For the text-containing cell, return its midpoint in [x, y] coordinate format. 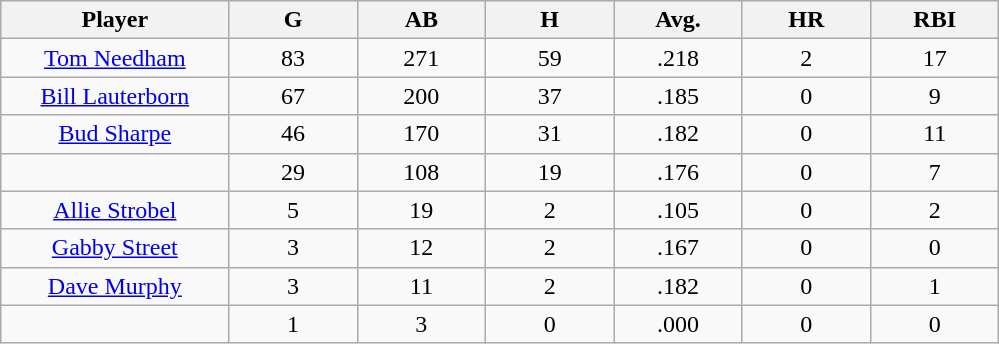
271 [421, 58]
67 [293, 96]
200 [421, 96]
Avg. [678, 20]
7 [934, 172]
17 [934, 58]
Player [115, 20]
AB [421, 20]
37 [550, 96]
G [293, 20]
.218 [678, 58]
Dave Murphy [115, 286]
Bud Sharpe [115, 134]
108 [421, 172]
Allie Strobel [115, 210]
RBI [934, 20]
9 [934, 96]
.185 [678, 96]
Bill Lauterborn [115, 96]
59 [550, 58]
.105 [678, 210]
.176 [678, 172]
.167 [678, 248]
29 [293, 172]
Tom Needham [115, 58]
12 [421, 248]
Gabby Street [115, 248]
83 [293, 58]
46 [293, 134]
HR [806, 20]
31 [550, 134]
5 [293, 210]
H [550, 20]
.000 [678, 324]
170 [421, 134]
